Return (x, y) of the center of cell containing provided text 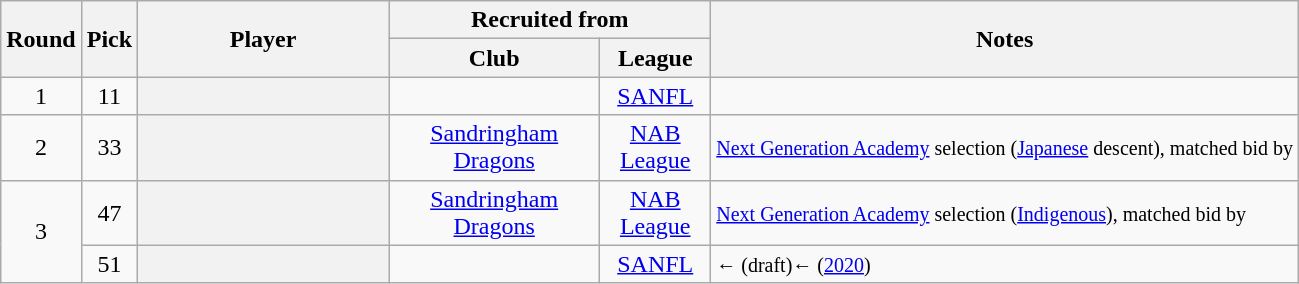
Next Generation Academy selection (Indigenous), matched bid by (1005, 212)
Notes (1005, 39)
3 (41, 232)
Next Generation Academy selection (Japanese descent), matched bid by (1005, 148)
Recruited from (550, 20)
2 (41, 148)
Club (494, 58)
11 (109, 96)
51 (109, 264)
1 (41, 96)
33 (109, 148)
47 (109, 212)
Player (264, 39)
Pick (109, 39)
← (draft)← (2020) (1005, 264)
Round (41, 39)
League (656, 58)
